Extract the (x, y) coordinate from the center of the cell holding the provided text.  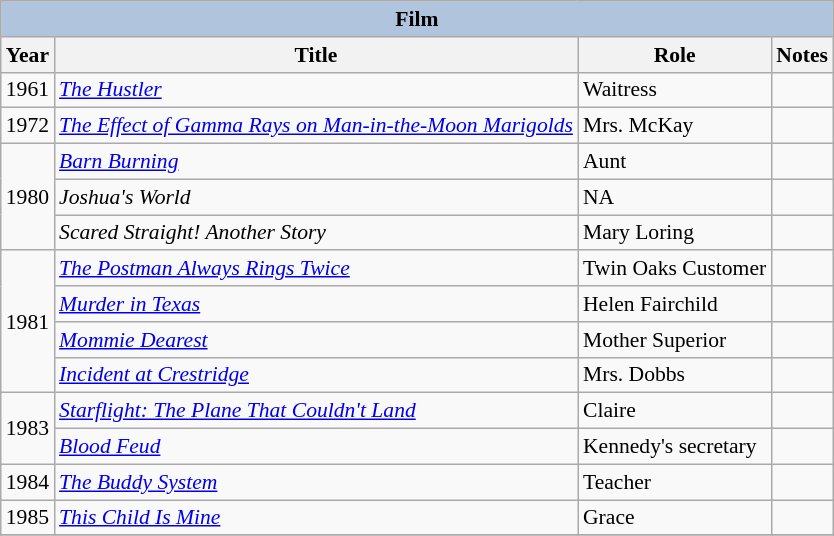
Incident at Crestridge (316, 375)
Title (316, 55)
Kennedy's secretary (674, 447)
1961 (28, 90)
Mother Superior (674, 340)
Year (28, 55)
Helen Fairchild (674, 304)
Mommie Dearest (316, 340)
Murder in Texas (316, 304)
Role (674, 55)
Barn Burning (316, 162)
1985 (28, 518)
Scared Straight! Another Story (316, 233)
The Effect of Gamma Rays on Man-in-the-Moon Marigolds (316, 126)
Mrs. Dobbs (674, 375)
1981 (28, 322)
Teacher (674, 482)
The Postman Always Rings Twice (316, 269)
1972 (28, 126)
Joshua's World (316, 197)
Twin Oaks Customer (674, 269)
Starflight: The Plane That Couldn't Land (316, 411)
Notes (802, 55)
1980 (28, 198)
Blood Feud (316, 447)
1984 (28, 482)
Film (417, 19)
NA (674, 197)
Waitress (674, 90)
Claire (674, 411)
Mary Loring (674, 233)
Aunt (674, 162)
1983 (28, 428)
The Buddy System (316, 482)
Grace (674, 518)
This Child Is Mine (316, 518)
Mrs. McKay (674, 126)
The Hustler (316, 90)
